Extract the [x, y] coordinate from the center of the cell holding the provided text.  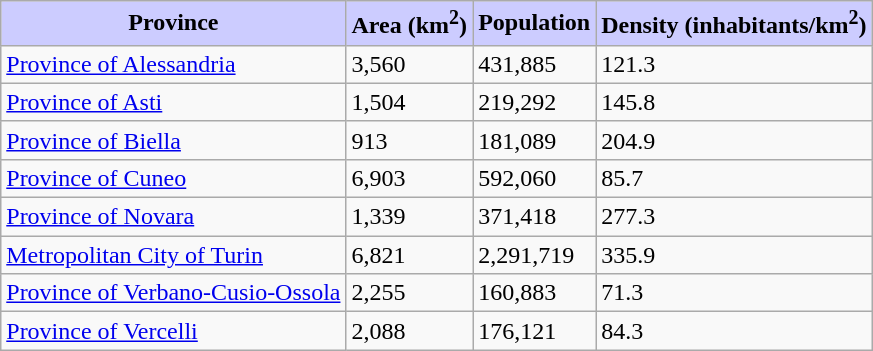
Area (km2) [410, 24]
431,885 [534, 64]
Province of Asti [174, 102]
121.3 [734, 64]
181,089 [534, 140]
2,291,719 [534, 255]
Population [534, 24]
1,339 [410, 217]
Metropolitan City of Turin [174, 255]
592,060 [534, 178]
3,560 [410, 64]
Density (inhabitants/km2) [734, 24]
Province of Biella [174, 140]
913 [410, 140]
2,088 [410, 331]
204.9 [734, 140]
Province of Alessandria [174, 64]
Province of Novara [174, 217]
71.3 [734, 293]
Province of Cuneo [174, 178]
219,292 [534, 102]
1,504 [410, 102]
Province of Verbano-Cusio-Ossola [174, 293]
160,883 [534, 293]
277.3 [734, 217]
85.7 [734, 178]
6,903 [410, 178]
2,255 [410, 293]
84.3 [734, 331]
335.9 [734, 255]
176,121 [534, 331]
145.8 [734, 102]
Province [174, 24]
371,418 [534, 217]
6,821 [410, 255]
Province of Vercelli [174, 331]
